Scan for the cell matching the given text and deliver its [x, y] coordinate at center. 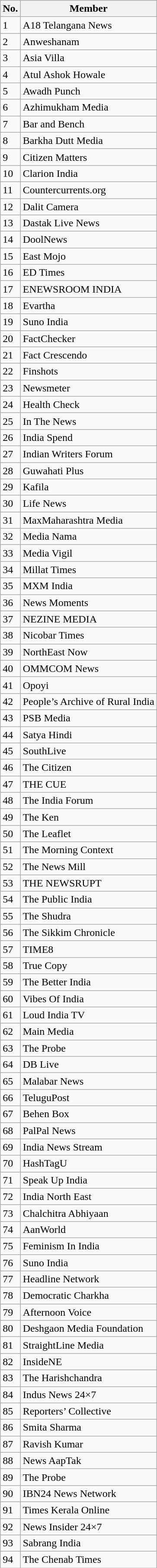
News Insider 24×7 [88, 1526]
43 [10, 718]
16 [10, 273]
PSB Media [88, 718]
87 [10, 1444]
62 [10, 1032]
80 [10, 1329]
Times Kerala Online [88, 1510]
DB Live [88, 1065]
Speak Up India [88, 1180]
50 [10, 834]
36 [10, 603]
Behen Box [88, 1114]
The Harishchandra [88, 1378]
11 [10, 190]
66 [10, 1098]
84 [10, 1395]
Democratic Charkha [88, 1296]
33 [10, 553]
76 [10, 1263]
Awadh Punch [88, 91]
Media Vigil [88, 553]
MXM India [88, 586]
PalPal News [88, 1131]
59 [10, 982]
65 [10, 1081]
Citizen Matters [88, 157]
Evartha [88, 306]
45 [10, 751]
38 [10, 636]
MaxMaharashtra Media [88, 520]
Fact Crescendo [88, 355]
83 [10, 1378]
Malabar News [88, 1081]
Indus News 24×7 [88, 1395]
70 [10, 1164]
Clarion India [88, 173]
People’s Archive of Rural India [88, 701]
35 [10, 586]
64 [10, 1065]
61 [10, 1015]
48 [10, 801]
Opoyi [88, 685]
94 [10, 1560]
NEZINE MEDIA [88, 619]
East Mojo [88, 256]
IBN24 News Network [88, 1493]
10 [10, 173]
93 [10, 1543]
In The News [88, 421]
37 [10, 619]
The Better India [88, 982]
TIME8 [88, 949]
82 [10, 1362]
The Sikkim Chronicle [88, 932]
SouthLive [88, 751]
Vibes Of India [88, 998]
60 [10, 998]
25 [10, 421]
India Spend [88, 437]
The India Forum [88, 801]
The News Mill [88, 867]
TeluguPost [88, 1098]
56 [10, 932]
The Citizen [88, 768]
Headline Network [88, 1279]
40 [10, 668]
34 [10, 570]
26 [10, 437]
Sabrang India [88, 1543]
Smita Sharma [88, 1428]
Loud India TV [88, 1015]
Millat Times [88, 570]
69 [10, 1147]
8 [10, 140]
Deshgaon Media Foundation [88, 1329]
Indian Writers Forum [88, 454]
NorthEast Now [88, 652]
The Public India [88, 900]
63 [10, 1048]
InsideNE [88, 1362]
The Ken [88, 817]
Nicobar Times [88, 636]
39 [10, 652]
54 [10, 900]
Bar and Bench [88, 124]
Newsmeter [88, 388]
DoolNews [88, 240]
73 [10, 1213]
89 [10, 1477]
86 [10, 1428]
31 [10, 520]
Reporters’ Collective [88, 1411]
Countercurrents.org [88, 190]
Asia Villa [88, 58]
58 [10, 965]
15 [10, 256]
46 [10, 768]
Chalchitra Abhiyaan [88, 1213]
14 [10, 240]
The Chenab Times [88, 1560]
19 [10, 322]
92 [10, 1526]
79 [10, 1312]
20 [10, 339]
77 [10, 1279]
Satya Hindi [88, 735]
ENEWSROOM INDIA [88, 289]
72 [10, 1196]
Azhimukham Media [88, 108]
No. [10, 9]
StraightLine Media [88, 1345]
49 [10, 817]
Dastak Live News [88, 223]
HashTagU [88, 1164]
THE NEWSRUPT [88, 883]
Barkha Dutt Media [88, 140]
41 [10, 685]
News AapTak [88, 1460]
30 [10, 504]
29 [10, 487]
18 [10, 306]
28 [10, 470]
44 [10, 735]
91 [10, 1510]
1 [10, 25]
88 [10, 1460]
85 [10, 1411]
A18 Telangana News [88, 25]
51 [10, 850]
7 [10, 124]
FactChecker [88, 339]
4 [10, 75]
India North East [88, 1196]
9 [10, 157]
53 [10, 883]
3 [10, 58]
Anweshanam [88, 42]
Guwahati Plus [88, 470]
57 [10, 949]
India News Stream [88, 1147]
Ravish Kumar [88, 1444]
Member [88, 9]
68 [10, 1131]
THE CUE [88, 784]
52 [10, 867]
Afternoon Voice [88, 1312]
True Copy [88, 965]
81 [10, 1345]
Feminism In India [88, 1246]
News Moments [88, 603]
67 [10, 1114]
AanWorld [88, 1229]
27 [10, 454]
5 [10, 91]
78 [10, 1296]
ED Times [88, 273]
55 [10, 916]
74 [10, 1229]
21 [10, 355]
71 [10, 1180]
Main Media [88, 1032]
Dalit Camera [88, 207]
Finshots [88, 372]
13 [10, 223]
6 [10, 108]
Media Nama [88, 537]
Atul Ashok Howale [88, 75]
17 [10, 289]
The Leaflet [88, 834]
Kafila [88, 487]
90 [10, 1493]
24 [10, 404]
Health Check [88, 404]
22 [10, 372]
47 [10, 784]
The Morning Context [88, 850]
Life News [88, 504]
75 [10, 1246]
32 [10, 537]
2 [10, 42]
23 [10, 388]
The Shudra [88, 916]
42 [10, 701]
12 [10, 207]
OMMCOM News [88, 668]
